For the text-containing cell, return its midpoint in [x, y] coordinate format. 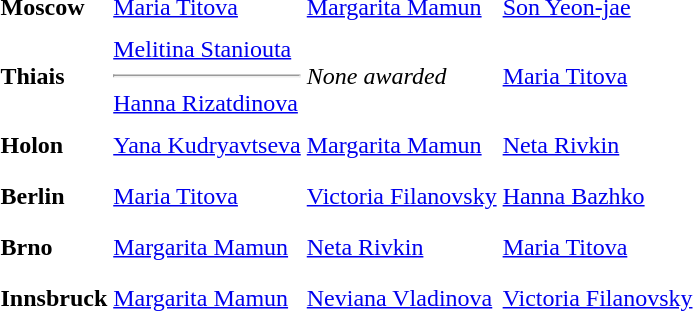
None awarded [402, 76]
Melitina Staniouta Hanna Rizatdinova [208, 76]
Victoria Filanovsky [402, 196]
Neta Rivkin [402, 247]
Maria Titova [208, 196]
Yana Kudryavtseva [208, 145]
